Return [x, y] of the center of cell containing provided text 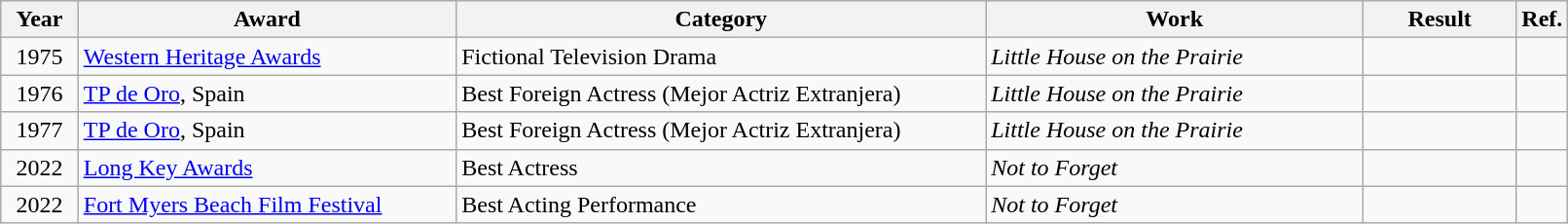
Fort Myers Beach Film Festival [267, 205]
Award [267, 19]
Best Actress [721, 168]
1977 [40, 131]
Result [1440, 19]
Year [40, 19]
1976 [40, 93]
Long Key Awards [267, 168]
Best Acting Performance [721, 205]
Category [721, 19]
Fictional Television Drama [721, 56]
1975 [40, 56]
Ref. [1542, 19]
Work [1175, 19]
Western Heritage Awards [267, 56]
